Pinpoint the cell where the given text exists, returning its (x, y) midpoint coordinate. 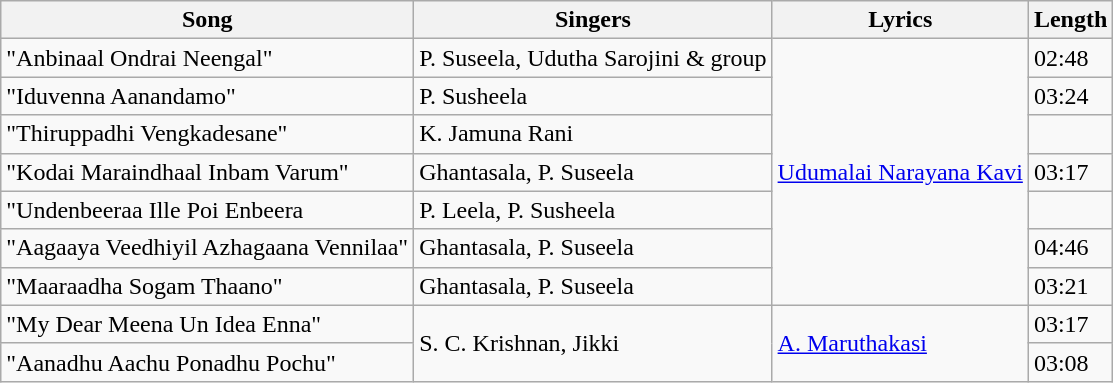
A. Maruthakasi (900, 343)
"My Dear Meena Un Idea Enna" (208, 324)
02:48 (1070, 58)
"Anbinaal Ondrai Neengal" (208, 58)
"Kodai Maraindhaal Inbam Varum" (208, 172)
Song (208, 20)
P. Susheela (593, 96)
"Aagaaya Veedhiyil Azhagaana Vennilaa" (208, 248)
S. C. Krishnan, Jikki (593, 343)
"Undenbeeraa Ille Poi Enbeera (208, 210)
Singers (593, 20)
Length (1070, 20)
Lyrics (900, 20)
04:46 (1070, 248)
"Aanadhu Aachu Ponadhu Pochu" (208, 362)
"Iduvenna Aanandamo" (208, 96)
Udumalai Narayana Kavi (900, 172)
03:21 (1070, 286)
03:08 (1070, 362)
"Maaraadha Sogam Thaano" (208, 286)
P. Leela, P. Susheela (593, 210)
P. Suseela, Udutha Sarojini & group (593, 58)
K. Jamuna Rani (593, 134)
03:24 (1070, 96)
"Thiruppadhi Vengkadesane" (208, 134)
